Determine the [X, Y] coordinate at the center of the cell enclosing the given text.  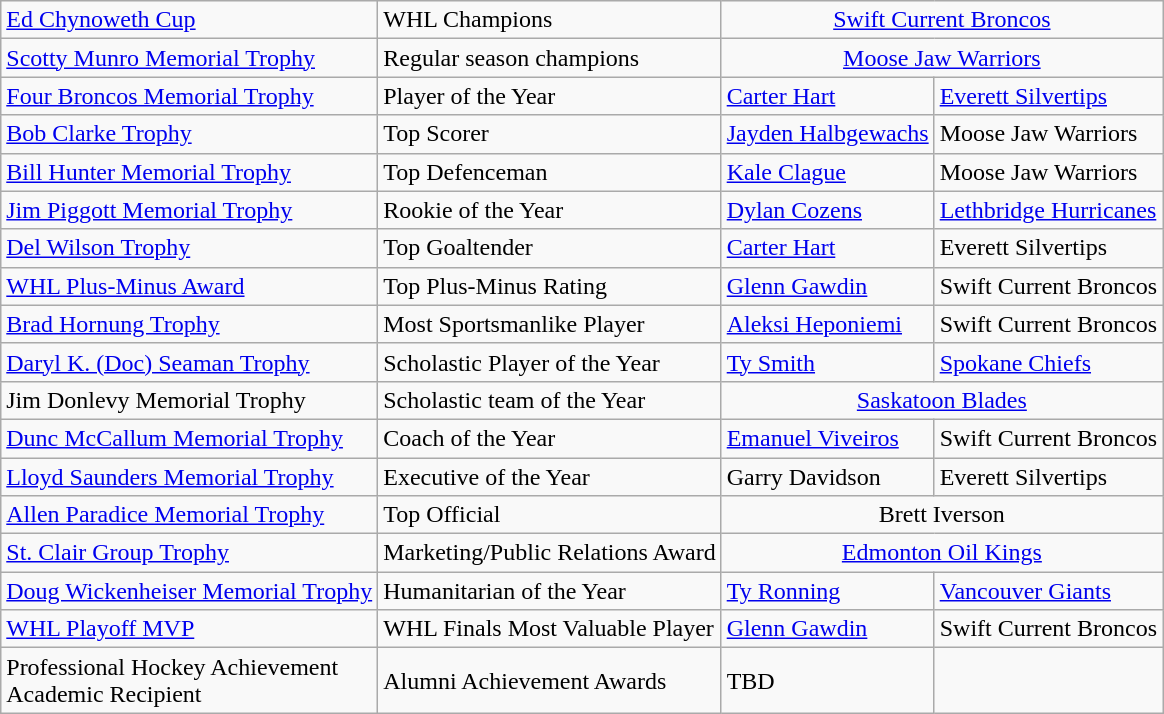
WHL Champions [550, 20]
Top Defenceman [550, 172]
Del Wilson Trophy [190, 248]
Top Goaltender [550, 248]
Aleksi Heponiemi [828, 324]
WHL Finals Most Valuable Player [550, 629]
WHL Playoff MVP [190, 629]
Dylan Cozens [828, 210]
Regular season champions [550, 58]
Marketing/Public Relations Award [550, 553]
Humanitarian of the Year [550, 591]
Top Official [550, 515]
Jim Piggott Memorial Trophy [190, 210]
Kale Clague [828, 172]
TBD [828, 680]
Allen Paradice Memorial Trophy [190, 515]
Alumni Achievement Awards [550, 680]
Jim Donlevy Memorial Trophy [190, 400]
Most Sportsmanlike Player [550, 324]
Emanuel Viveiros [828, 438]
Top Plus-Minus Rating [550, 286]
Edmonton Oil Kings [942, 553]
Scholastic team of the Year [550, 400]
Saskatoon Blades [942, 400]
Top Scorer [550, 134]
Ty Smith [828, 362]
Dunc McCallum Memorial Trophy [190, 438]
Garry Davidson [828, 477]
Jayden Halbgewachs [828, 134]
Scholastic Player of the Year [550, 362]
Ed Chynoweth Cup [190, 20]
Coach of the Year [550, 438]
Bob Clarke Trophy [190, 134]
Daryl K. (Doc) Seaman Trophy [190, 362]
Scotty Munro Memorial Trophy [190, 58]
Player of the Year [550, 96]
Ty Ronning [828, 591]
Rookie of the Year [550, 210]
Professional Hockey AchievementAcademic Recipient [190, 680]
Bill Hunter Memorial Trophy [190, 172]
Brett Iverson [942, 515]
Spokane Chiefs [1048, 362]
Lethbridge Hurricanes [1048, 210]
Executive of the Year [550, 477]
WHL Plus-Minus Award [190, 286]
Doug Wickenheiser Memorial Trophy [190, 591]
Brad Hornung Trophy [190, 324]
St. Clair Group Trophy [190, 553]
Four Broncos Memorial Trophy [190, 96]
Lloyd Saunders Memorial Trophy [190, 477]
Vancouver Giants [1048, 591]
